Locate the cell with the specified text and output its (X, Y) center coordinate. 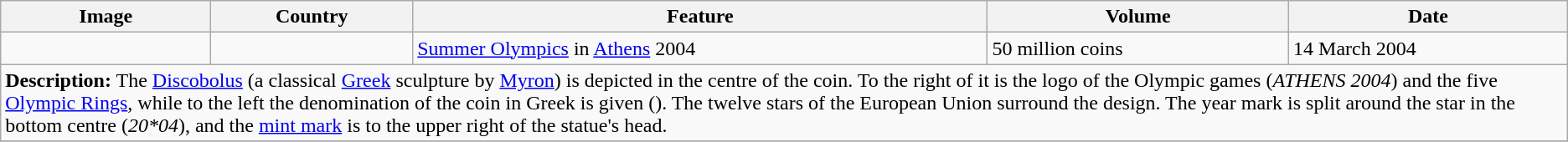
14 March 2004 (1429, 48)
50 million coins (1138, 48)
Country (312, 17)
Feature (700, 17)
Volume (1138, 17)
Date (1429, 17)
Image (106, 17)
Summer Olympics in Athens 2004 (700, 48)
